From the cell containing the given text, extract its center point as [x, y] coordinate. 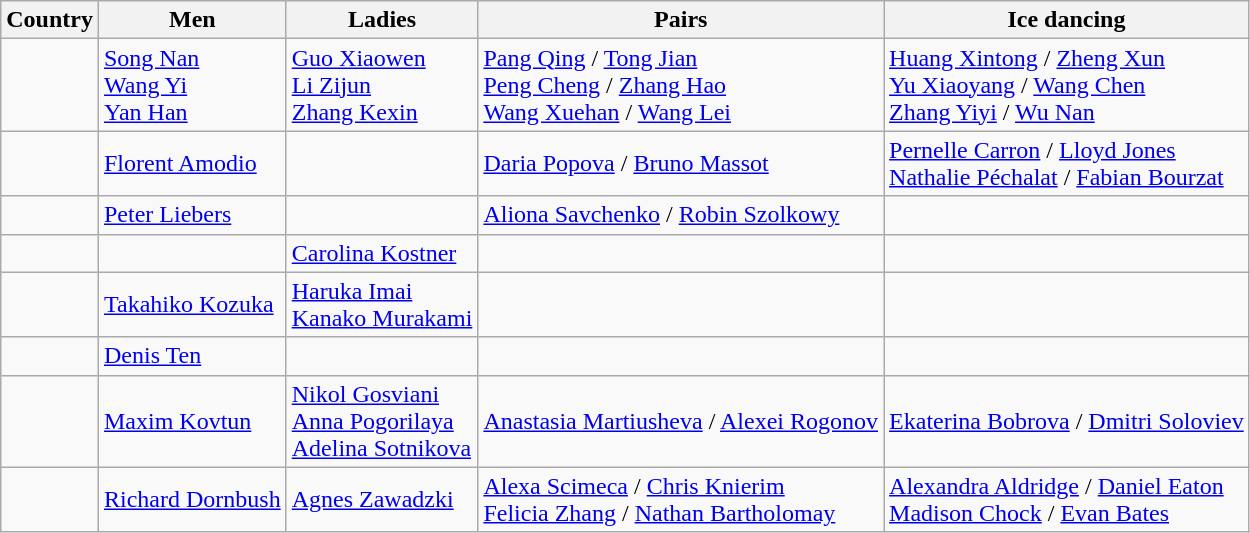
Richard Dornbush [192, 500]
Country [50, 20]
Alexandra Aldridge / Daniel Eaton Madison Chock / Evan Bates [1067, 500]
Peter Liebers [192, 215]
Maxim Kovtun [192, 421]
Song Nan Wang Yi Yan Han [192, 85]
Denis Ten [192, 356]
Takahiko Kozuka [192, 304]
Carolina Kostner [382, 253]
Pang Qing / Tong Jian Peng Cheng / Zhang Hao Wang Xuehan / Wang Lei [681, 85]
Huang Xintong / Zheng Xun Yu Xiaoyang / Wang Chen Zhang Yiyi / Wu Nan [1067, 85]
Aliona Savchenko / Robin Szolkowy [681, 215]
Guo Xiaowen Li Zijun Zhang Kexin [382, 85]
Agnes Zawadzki [382, 500]
Daria Popova / Bruno Massot [681, 164]
Alexa Scimeca / Chris Knierim Felicia Zhang / Nathan Bartholomay [681, 500]
Men [192, 20]
Florent Amodio [192, 164]
Anastasia Martiusheva / Alexei Rogonov [681, 421]
Nikol Gosviani Anna Pogorilaya Adelina Sotnikova [382, 421]
Ekaterina Bobrova / Dmitri Soloviev [1067, 421]
Ice dancing [1067, 20]
Ladies [382, 20]
Pernelle Carron / Lloyd Jones Nathalie Péchalat / Fabian Bourzat [1067, 164]
Haruka Imai Kanako Murakami [382, 304]
Pairs [681, 20]
